Return the (x, y) coordinate for the center point of the cell that contains the specified text.  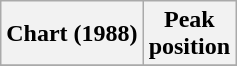
Chart (1988) (72, 34)
Peakposition (189, 34)
